Detect which cell encompasses the target text, then output its (X, Y) center coordinate. 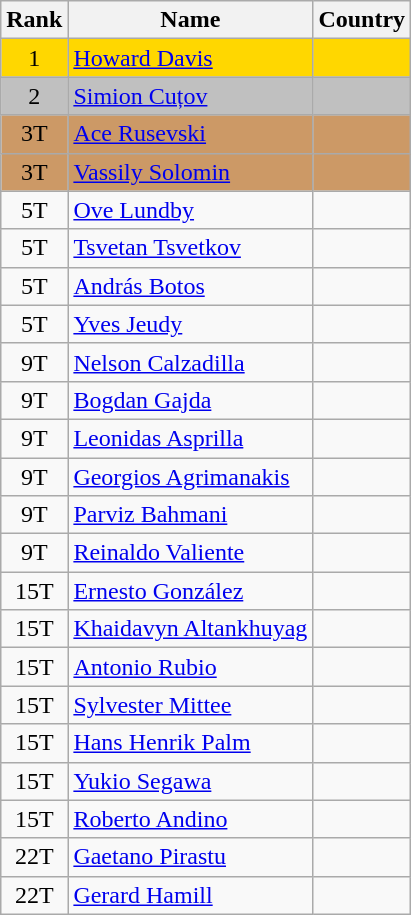
Antonio Rubio (190, 667)
2 (34, 96)
András Botos (190, 286)
Yves Jeudy (190, 324)
Name (190, 20)
Gaetano Pirastu (190, 857)
Leonidas Asprilla (190, 438)
Hans Henrik Palm (190, 743)
Yukio Segawa (190, 781)
Vassily Solomin (190, 172)
1 (34, 58)
Country (362, 20)
Howard Davis (190, 58)
Rank (34, 20)
Ernesto González (190, 591)
Bogdan Gajda (190, 400)
Ace Rusevski (190, 134)
Khaidavyn Altankhuyag (190, 629)
Sylvester Mittee (190, 705)
Parviz Bahmani (190, 515)
Roberto Andino (190, 819)
Ove Lundby (190, 210)
Tsvetan Tsvetkov (190, 248)
Gerard Hamill (190, 895)
Nelson Calzadilla (190, 362)
Simion Cuțov (190, 96)
Reinaldo Valiente (190, 553)
Georgios Agrimanakis (190, 477)
